Return the (x, y) coordinate for the center point of the cell that contains the specified text.  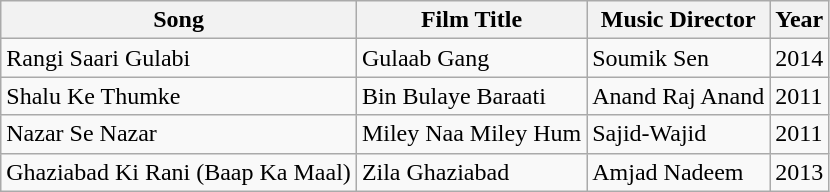
Nazar Se Nazar (179, 134)
Anand Raj Anand (678, 96)
Rangi Saari Gulabi (179, 58)
Music Director (678, 20)
Song (179, 20)
Shalu Ke Thumke (179, 96)
Bin Bulaye Baraati (471, 96)
Sajid-Wajid (678, 134)
2013 (800, 172)
Soumik Sen (678, 58)
Film Title (471, 20)
Amjad Nadeem (678, 172)
Miley Naa Miley Hum (471, 134)
Zila Ghaziabad (471, 172)
Ghaziabad Ki Rani (Baap Ka Maal) (179, 172)
Gulaab Gang (471, 58)
2014 (800, 58)
Year (800, 20)
